Provide the (X, Y) coordinate of the cell's center where the given text is located.  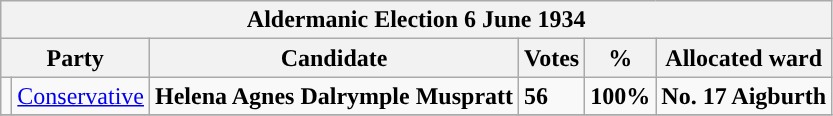
% (620, 58)
Helena Agnes Dalrymple Muspratt (334, 96)
56 (552, 96)
Conservative (81, 96)
100% (620, 96)
Candidate (334, 58)
Allocated ward (744, 58)
No. 17 Aigburth (744, 96)
Aldermanic Election 6 June 1934 (416, 20)
Party (76, 58)
Votes (552, 58)
